Search for the cell housing the specified text and yield its [X, Y] center coordinate. 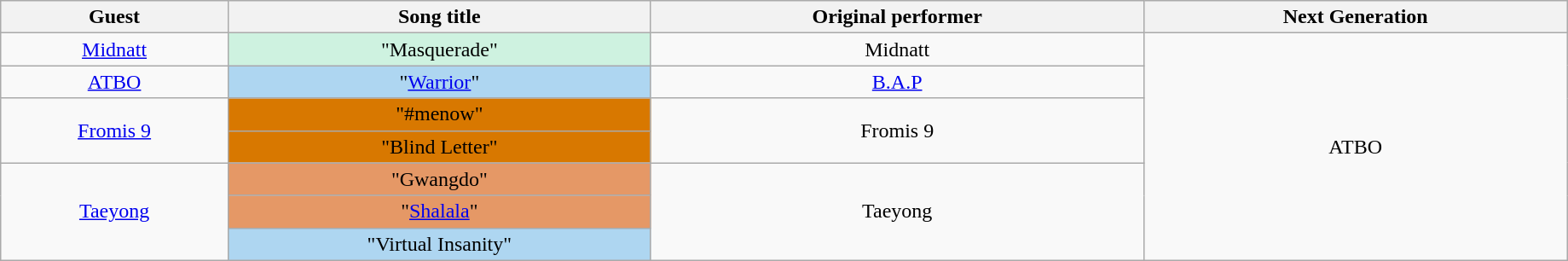
B.A.P [897, 82]
"Warrior" [439, 82]
"#menow" [439, 114]
Next Generation [1356, 17]
Song title [439, 17]
"Virtual Insanity" [439, 244]
"Shalala" [439, 212]
Guest [114, 17]
Original performer [897, 17]
"Gwangdo" [439, 179]
"Blind Letter" [439, 147]
"Masquerade" [439, 49]
